Scan for the cell matching the given text and deliver its [X, Y] coordinate at center. 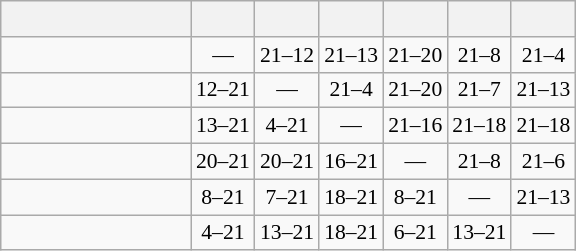
21–6 [543, 162]
6–21 [415, 233]
16–21 [351, 162]
7–21 [287, 197]
12–21 [223, 90]
21–12 [287, 55]
21–7 [479, 90]
21–16 [415, 126]
